Search for the cell housing the specified text and yield its (x, y) center coordinate. 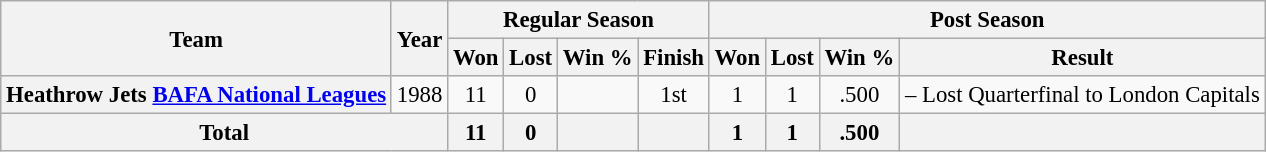
1st (674, 95)
Total (224, 133)
Regular Season (579, 20)
Finish (674, 58)
Heathrow Jets BAFA National Leagues (196, 95)
Year (419, 38)
Result (1083, 58)
– Lost Quarterfinal to London Capitals (1083, 95)
1988 (419, 95)
Team (196, 38)
Post Season (987, 20)
